Detect which cell encompasses the target text, then output its [x, y] center coordinate. 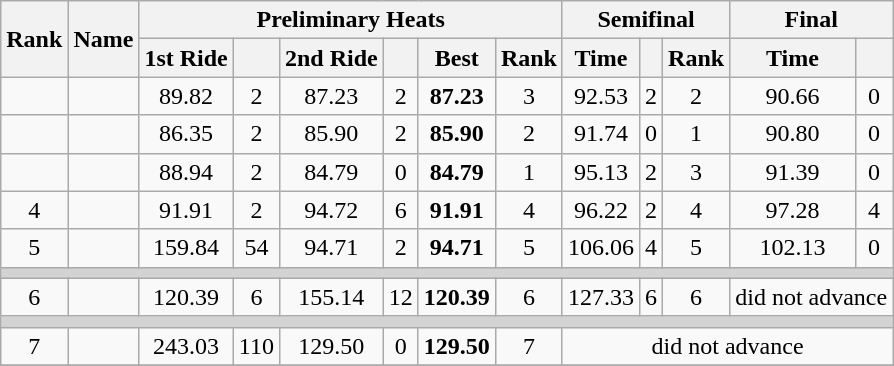
155.14 [331, 297]
88.94 [186, 172]
Preliminary Heats [351, 20]
Name [104, 39]
91.74 [600, 134]
Best [456, 58]
89.82 [186, 96]
106.06 [600, 248]
Final [812, 20]
110 [256, 346]
91.39 [792, 172]
127.33 [600, 297]
2nd Ride [331, 58]
90.66 [792, 96]
54 [256, 248]
94.72 [331, 210]
159.84 [186, 248]
Semifinal [646, 20]
243.03 [186, 346]
1st Ride [186, 58]
90.80 [792, 134]
95.13 [600, 172]
97.28 [792, 210]
96.22 [600, 210]
92.53 [600, 96]
12 [400, 297]
86.35 [186, 134]
102.13 [792, 248]
